Return [X, Y] of the center of cell containing provided text 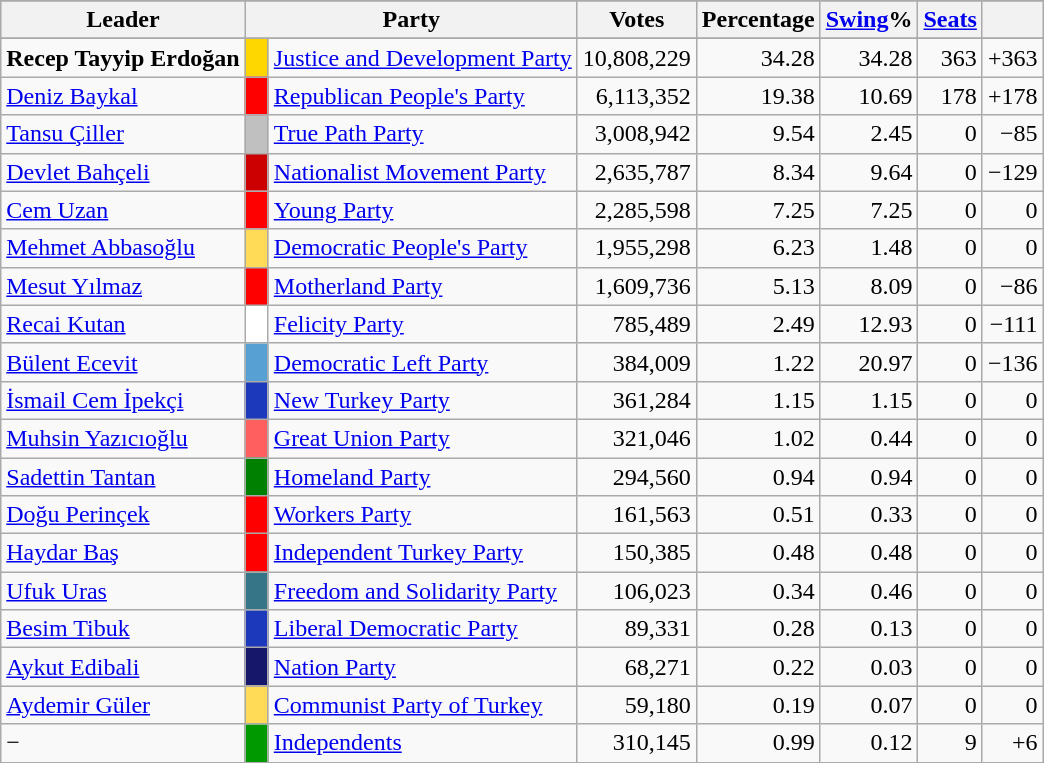
321,046 [636, 438]
19.38 [758, 96]
−86 [1012, 286]
0.13 [869, 629]
3,008,942 [636, 134]
150,385 [636, 553]
Freedom and Solidarity Party [422, 591]
Percentage [758, 20]
10,808,229 [636, 58]
1,955,298 [636, 248]
9.64 [869, 172]
Nationalist Movement Party [422, 172]
Cem Uzan [123, 210]
Votes [636, 20]
+6 [1012, 743]
2.49 [758, 324]
Republican People's Party [422, 96]
310,145 [636, 743]
361,284 [636, 400]
106,023 [636, 591]
Great Union Party [422, 438]
Communist Party of Turkey [422, 705]
0.99 [758, 743]
0.22 [758, 667]
8.09 [869, 286]
0.51 [758, 515]
Independents [422, 743]
−129 [1012, 172]
− [123, 743]
Haydar Baş [123, 553]
Aykut Edibali [123, 667]
Ufuk Uras [123, 591]
d [256, 58]
0.44 [869, 438]
384,009 [636, 362]
2.45 [869, 134]
2,285,598 [636, 210]
Young Party [422, 210]
Motherland Party [422, 286]
68,271 [636, 667]
Tansu Çiller [123, 134]
0.34 [758, 591]
294,560 [636, 477]
True Path Party [422, 134]
Sadettin Tantan [123, 477]
Seats [950, 20]
Party [411, 20]
New Turkey Party [422, 400]
Deniz Baykal [123, 96]
Democratic People's Party [422, 248]
9 [950, 743]
Liberal Democratic Party [422, 629]
Nation Party [422, 667]
Swing% [869, 20]
−136 [1012, 362]
0.03 [869, 667]
−111 [1012, 324]
6,113,352 [636, 96]
1.22 [758, 362]
1,609,736 [636, 286]
Muhsin Yazıcıoğlu [123, 438]
Aydemir Güler [123, 705]
Besim Tibuk [123, 629]
0.28 [758, 629]
1.48 [869, 248]
Felicity Party [422, 324]
Workers Party [422, 515]
178 [950, 96]
Bülent Ecevit [123, 362]
59,180 [636, 705]
Mesut Yılmaz [123, 286]
161,563 [636, 515]
20.97 [869, 362]
0.33 [869, 515]
363 [950, 58]
Recep Tayyip Erdoğan [123, 58]
0.19 [758, 705]
10.69 [869, 96]
8.34 [758, 172]
Homeland Party [422, 477]
0.07 [869, 705]
0.46 [869, 591]
785,489 [636, 324]
Doğu Perinçek [123, 515]
+363 [1012, 58]
Democratic Left Party [422, 362]
1.02 [758, 438]
12.93 [869, 324]
Independent Turkey Party [422, 553]
Devlet Bahçeli [123, 172]
6.23 [758, 248]
İsmail Cem İpekçi [123, 400]
Leader [123, 20]
89,331 [636, 629]
Justice and Development Party [422, 58]
−85 [1012, 134]
5.13 [758, 286]
+178 [1012, 96]
Mehmet Abbasoğlu [123, 248]
2,635,787 [636, 172]
9.54 [758, 134]
Recai Kutan [123, 324]
0.12 [869, 743]
